Return [x, y] of the center of cell containing provided text 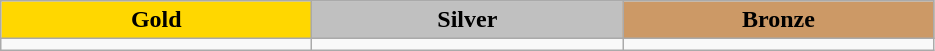
Silver [468, 20]
Bronze [778, 20]
Gold [156, 20]
